Capture the cell that displays the provided text and extract its (X, Y) central coordinate. 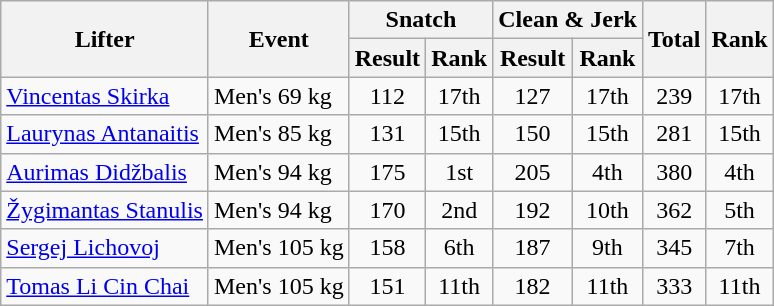
158 (387, 248)
Laurynas Antanaitis (105, 134)
7th (740, 248)
192 (533, 210)
Snatch (421, 20)
127 (533, 96)
Sergej Lichovoj (105, 248)
Men's 69 kg (278, 96)
182 (533, 286)
9th (607, 248)
187 (533, 248)
131 (387, 134)
2nd (460, 210)
Žygimantas Stanulis (105, 210)
Total (674, 39)
170 (387, 210)
150 (533, 134)
151 (387, 286)
Clean & Jerk (568, 20)
Lifter (105, 39)
6th (460, 248)
281 (674, 134)
Tomas Li Cin Chai (105, 286)
175 (387, 172)
345 (674, 248)
10th (607, 210)
362 (674, 210)
1st (460, 172)
Vincentas Skirka (105, 96)
239 (674, 96)
380 (674, 172)
Event (278, 39)
Men's 85 kg (278, 134)
205 (533, 172)
333 (674, 286)
112 (387, 96)
5th (740, 210)
Aurimas Didžbalis (105, 172)
